Return [x, y] of the center of cell containing provided text 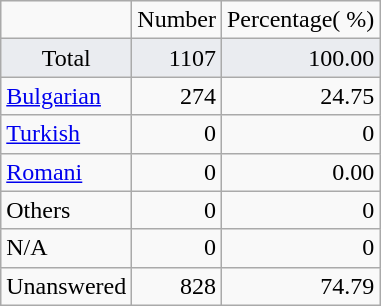
274 [177, 96]
Romani [66, 172]
828 [177, 286]
24.75 [300, 96]
Percentage( %) [300, 20]
0.00 [300, 172]
N/A [66, 248]
Unanswered [66, 286]
Total [66, 58]
Bulgarian [66, 96]
Others [66, 210]
100.00 [300, 58]
1107 [177, 58]
74.79 [300, 286]
Turkish [66, 134]
Number [177, 20]
